Return (x, y) of the center of cell containing provided text 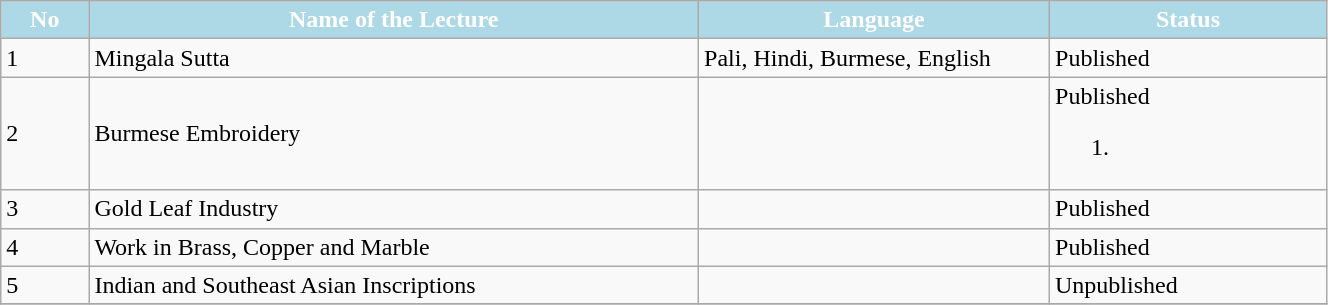
2 (45, 134)
Language (874, 20)
Burmese Embroidery (394, 134)
Unpublished (1188, 285)
Pali, Hindi, Burmese, English (874, 58)
Mingala Sutta (394, 58)
Work in Brass, Copper and Marble (394, 247)
1 (45, 58)
Indian and Southeast Asian Inscriptions (394, 285)
Gold Leaf Industry (394, 209)
5 (45, 285)
No (45, 20)
Name of the Lecture (394, 20)
Status (1188, 20)
3 (45, 209)
4 (45, 247)
